Output the (x, y) coordinate of the center of the cell containing the given text.  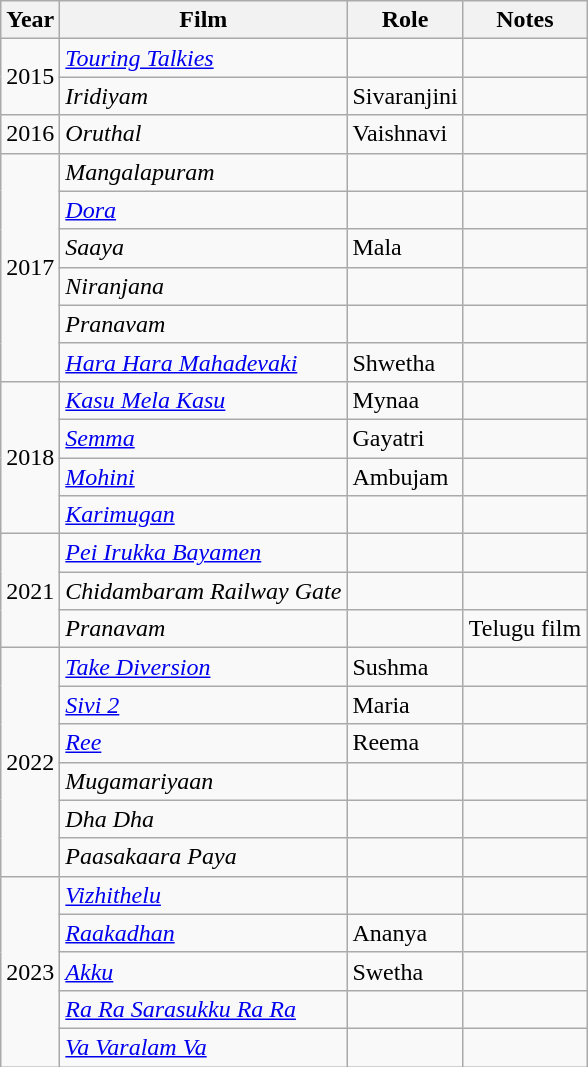
2015 (30, 77)
Hara Hara Mahadevaki (204, 362)
Telugu film (524, 629)
Take Diversion (204, 667)
2023 (30, 971)
Ra Ra Sarasukku Ra Ra (204, 1009)
2018 (30, 457)
Va Varalam Va (204, 1047)
Swetha (405, 971)
Sushma (405, 667)
Paasakaara Paya (204, 857)
Vaishnavi (405, 134)
Saaya (204, 248)
Dora (204, 210)
Ananya (405, 933)
Semma (204, 438)
Gayatri (405, 438)
Sivi 2 (204, 705)
Dha Dha (204, 819)
2022 (30, 762)
Role (405, 20)
Chidambaram Railway Gate (204, 591)
Film (204, 20)
Ree (204, 743)
Niranjana (204, 286)
Mugamariyaan (204, 781)
Vizhithelu (204, 895)
2017 (30, 267)
Maria (405, 705)
Karimugan (204, 515)
Pei Irukka Bayamen (204, 553)
Shwetha (405, 362)
Kasu Mela Kasu (204, 400)
2021 (30, 591)
Year (30, 20)
Sivaranjini (405, 96)
Akku (204, 971)
Mala (405, 248)
Notes (524, 20)
Mynaa (405, 400)
Touring Talkies (204, 58)
2016 (30, 134)
Oruthal (204, 134)
Mohini (204, 477)
Mangalapuram (204, 172)
Ambujam (405, 477)
Iridiyam (204, 96)
Raakadhan (204, 933)
Reema (405, 743)
